Locate the cell with the specified text and output its (x, y) center coordinate. 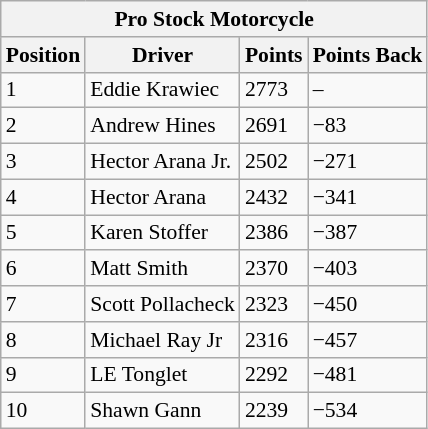
Pro Stock Motorcycle (214, 19)
7 (43, 304)
Shawn Gann (162, 411)
2502 (274, 162)
– (368, 90)
LE Tonglet (162, 375)
Matt Smith (162, 269)
1 (43, 90)
−271 (368, 162)
Points Back (368, 55)
−387 (368, 233)
2323 (274, 304)
2 (43, 126)
Andrew Hines (162, 126)
−481 (368, 375)
Points (274, 55)
Scott Pollacheck (162, 304)
2432 (274, 197)
−450 (368, 304)
−83 (368, 126)
Karen Stoffer (162, 233)
10 (43, 411)
2239 (274, 411)
4 (43, 197)
Position (43, 55)
6 (43, 269)
−534 (368, 411)
2370 (274, 269)
2292 (274, 375)
−403 (368, 269)
8 (43, 340)
Hector Arana (162, 197)
9 (43, 375)
−457 (368, 340)
2773 (274, 90)
2691 (274, 126)
−341 (368, 197)
Eddie Krawiec (162, 90)
Driver (162, 55)
Hector Arana Jr. (162, 162)
Michael Ray Jr (162, 340)
3 (43, 162)
2316 (274, 340)
5 (43, 233)
2386 (274, 233)
